Locate the cell with the specified text and output its (x, y) center coordinate. 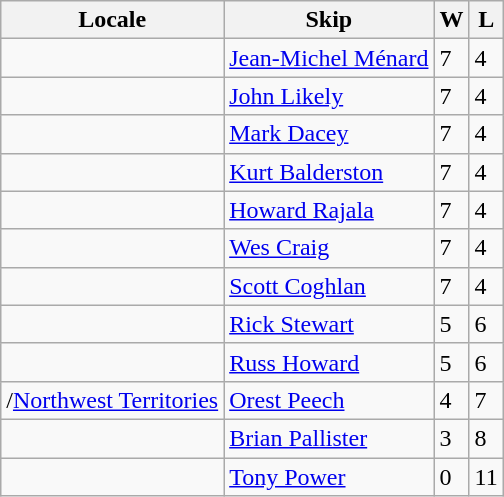
John Likely (329, 96)
3 (452, 438)
8 (486, 438)
L (486, 20)
Mark Dacey (329, 134)
11 (486, 477)
Tony Power (329, 477)
Russ Howard (329, 362)
Orest Peech (329, 400)
Wes Craig (329, 248)
Kurt Balderston (329, 172)
W (452, 20)
Rick Stewart (329, 324)
0 (452, 477)
Howard Rajala (329, 210)
Locale (112, 20)
Skip (329, 20)
Scott Coghlan (329, 286)
Jean-Michel Ménard (329, 58)
/Northwest Territories (112, 400)
Brian Pallister (329, 438)
